Search for the cell housing the specified text and yield its (x, y) center coordinate. 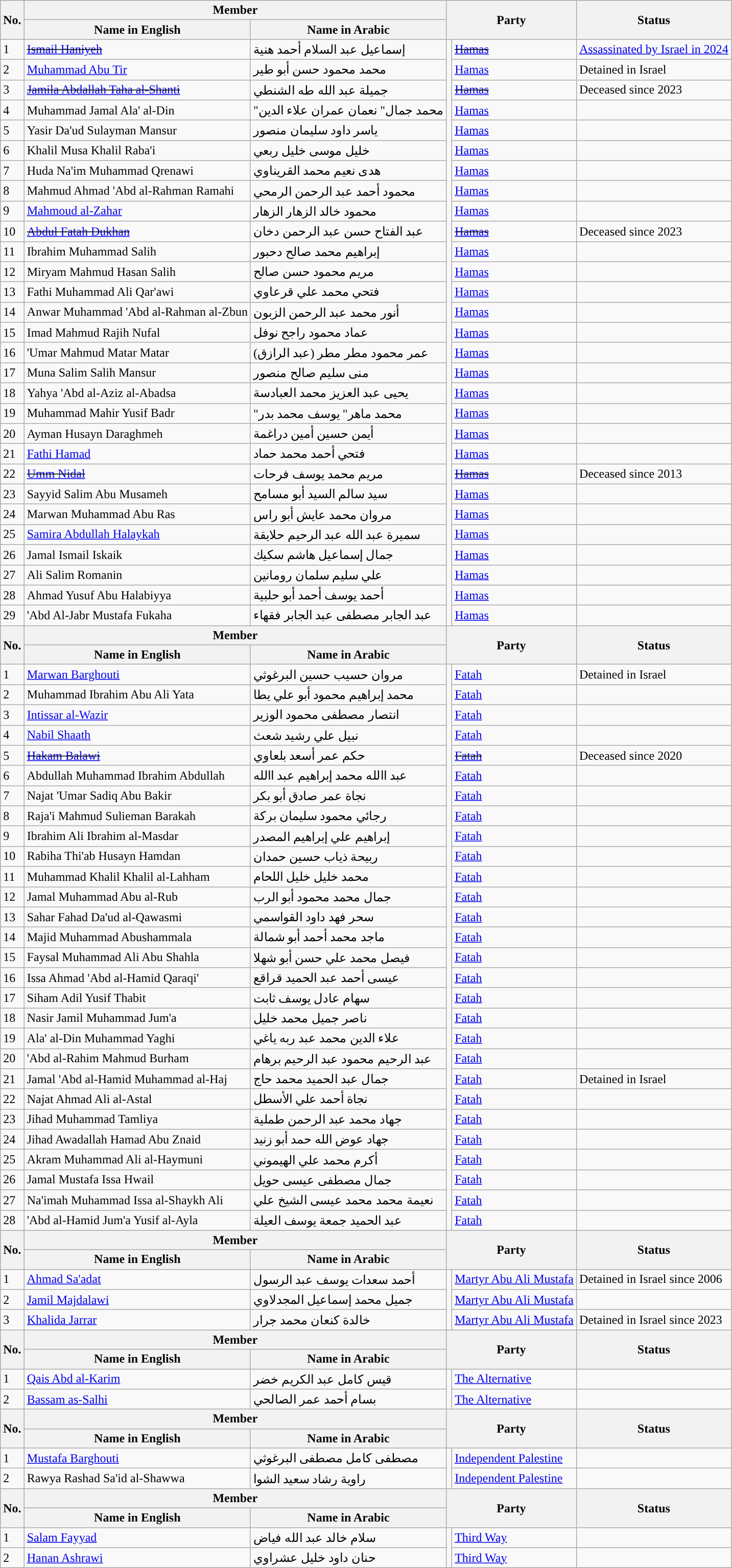
فتحي محمد علي قرعاوي (348, 292)
Najat 'Umar Sadiq Abu Bakir (137, 796)
عبد االله محمد إبراهیم عبد االله (348, 776)
Abdul Fatah Dukhan (137, 231)
Ayman Husayn Daraghmeh (137, 434)
أحمد سعدات يوسف عبد الرسول (348, 1279)
Ahmad Sa'adat (137, 1279)
Khalida Jarrar (137, 1320)
جميل محمد إسماعيل المجدلاوي (348, 1300)
Mahmud Ahmad 'Abd al-Rahman Ramahi (137, 191)
أيمن حسين أمين دراغمة (348, 434)
راوية رشاد سعيد الشوا (348, 1479)
"محمد جمال" نعمان عمران علاء الدين (348, 110)
Ibrahim Ali Ibrahim al-Masdar (137, 836)
Akram Muhammad Ali al-Haymuni (137, 1160)
Salam Fayyad (137, 1538)
نبيل علي رشيد شعث (348, 735)
Nasir Jamil Muhammad Jum'a (137, 1018)
Umm Nidal (137, 474)
Rabiha Thi'ab Husayn Hamdan (137, 856)
Muna Salim Salih Mansur (137, 373)
سهام عادل يوسف ثابت (348, 998)
عماد محمود راجح نوفل (348, 333)
Huda Na'im Muhammad Qrenawi (137, 171)
Muhammad Jamal Ala' al-Din (137, 110)
"محمد ماهر" يوسف محمد بدر (348, 413)
حنان داود خليل عشراوي (348, 1558)
Qais Abd al-Karim (137, 1379)
Fathi Hamad (137, 454)
عبد الفتاح حسن عبد الرحمن دخان (348, 231)
أحمد يوسف أحمد أبو حلبية (348, 595)
مروان حسيب حسين البرغوثي (348, 674)
Jamal Ismail Iskaik (137, 555)
جمال إسماعيل هاشم سكيك (348, 555)
Nabil Shaath (137, 735)
Muhammad Mahir Yusif Badr (137, 413)
Ibrahim Muhammad Salih (137, 251)
سلام خالد عبد الله فياض (348, 1538)
عيسى أحمد عبد الحميد قراقع (348, 978)
نعيمة محمد محمد عيسى الشيخ علي (348, 1200)
مروان محمد عايش أبو راس (348, 514)
Ahmad Yusuf Abu Halabiyya (137, 595)
أكرم محمد علي الهيموني (348, 1160)
Jihad Muhammad Tamliya (137, 1119)
هدى نعيم محمد القریناوي (348, 171)
Jamal Muhammad Abu al-Rub (137, 897)
Mahmoud al-Zahar (137, 211)
مريم محمد يوسف فرحات (348, 474)
Yasir Da'ud Sulayman Mansur (137, 130)
Muhammad Ibrahim Abu Ali Yata (137, 695)
Samira Abdullah Halaykah (137, 534)
عبد الرحيم محمود عبد الرحيم برهام (348, 1059)
فيصل محمد علي حسن أبو شهلا (348, 957)
نجاة عمر صادق أبو بكر (348, 796)
Sayyid Salim Abu Musameh (137, 494)
Fathi Muhammad Ali Qar'awi (137, 292)
Bassam as-Salhi (137, 1399)
جميلة عبد الله طه الشنطي (348, 90)
حكم عمر أسعد بلعاوي (348, 756)
Marwan Muhammad Abu Ras (137, 514)
جمال عبد الحميد محمد حاج (348, 1079)
عمر محمود مطر مطر (عبد الرازق) (348, 353)
علاء الدين محمد عبد ربه ياغي (348, 1038)
'Abd al-Rahim Mahmud Burham (137, 1059)
Abdullah Muhammad Ibrahim Abdullah (137, 776)
Faysal Muhammad Ali Abu Shahla (137, 957)
'Abd al-Hamid Jum'a Yusif al-Ayla (137, 1220)
Intissar al-Wazir (137, 715)
Hakam Balawi (137, 756)
قيس كامل عبد الكريم خضر (348, 1379)
Majid Muhammad Abushammala (137, 938)
Siham Adil Yusif Thabit (137, 998)
Raja'i Mahmud Sulieman Barakah (137, 816)
یحیى عبد العزيز محمد العبادسة (348, 393)
ناصر جميل محمد خليل (348, 1018)
علي سليم سلمان رومانين (348, 575)
Ismail Haniyeh (137, 50)
Detained in Israel since 2006 (654, 1279)
سحر فهد داود القواسمي (348, 917)
Khalil Musa Khalil Raba'i (137, 151)
ماجد محمد أحمد أبو شمالة (348, 938)
مریم محمود حسن صالح (348, 272)
Na'imah Muhammad Issa al-Shaykh Ali (137, 1200)
محمد إبراهيم محمود أبو علي يطا (348, 695)
Deceased since 2013 (654, 474)
Sahar Fahad Da'ud al-Qawasmi (137, 917)
'Abd Al-Jabr Mustafa Fukaha (137, 616)
Miryam Mahmud Hasan Salih (137, 272)
محمد خليل خليل اللحام (348, 877)
سيد سالم السيد أبو مسامح (348, 494)
Jamal Mustafa Issa Hwail (137, 1180)
جهاد عوض الله حمد أبو زنيد (348, 1139)
انتصار مصطفى محمود الوزير (348, 715)
Yahya 'Abd al-Aziz al-Abadsa (137, 393)
إسماعيل عبد السلام أحمد هنية (348, 50)
ياسر داود سليمان منصور (348, 130)
Muhammad Abu Tir (137, 69)
ربيحة ذياب حسين حمدان (348, 856)
عبد الحميد جمعة يوسف العيلة (348, 1220)
منى سليم صالح منصور (348, 373)
إبراهیم محمد صالح دحبور (348, 251)
خالدة كنعان محمد جرار (348, 1320)
مصطفى كامل مصطفى البرغوثي (348, 1458)
Deceased since 2020 (654, 756)
Ala' al-Din Muhammad Yaghi (137, 1038)
'Umar Mahmud Matar Matar (137, 353)
Issa Ahmad 'Abd al-Hamid Qaraqi' (137, 978)
Marwan Barghouti (137, 674)
رجائي محمود سليمان بركة (348, 816)
فتحي أحمد محمد حماد (348, 454)
محمود خالد الزهار الزهار (348, 211)
Assassinated by Israel in 2024 (654, 50)
29 (12, 616)
Jamila Abdallah Taha al-Shanti (137, 90)
Detained in Israel since 2023 (654, 1320)
بسام أحمد عمر الصالحي (348, 1399)
خلیل موسى خليل ربعي (348, 151)
Rawya Rashad Sa'id al-Shawwa (137, 1479)
Muhammad Khalil Khalil al-Lahham (137, 877)
Hanan Ashrawi (137, 1558)
Anwar Muhammad 'Abd al-Rahman al-Zbun (137, 312)
Mustafa Barghouti (137, 1458)
Jamil Majdalawi (137, 1300)
محمود أحمد عبد الرحمن الرمحي (348, 191)
سميرة عبد الله عبد الرحيم حلايقة (348, 534)
محمد محمود حسن أبو طير (348, 69)
جمال محمد محمود أبو الرب (348, 897)
أنور محمد عبد الرحمن الزبون (348, 312)
Imad Mahmud Rajih Nufal (137, 333)
Najat Ahmad Ali al-Astal (137, 1099)
جهاد محمد عبد الرحمن طملية (348, 1119)
إبراهيم علي إبراهيم المصدر (348, 836)
Jamal 'Abd al-Hamid Muhammad al-Haj (137, 1079)
جمال مصطفى عيسى حويل (348, 1180)
عبد الجابر مصطفى عبد الجابر فقهاء (348, 616)
Jihad Awadallah Hamad Abu Znaid (137, 1139)
نجاة أحمد علي الأسطل (348, 1099)
Ali Salim Romanin (137, 575)
